Determine the (X, Y) coordinate at the center of the cell enclosing the given text.  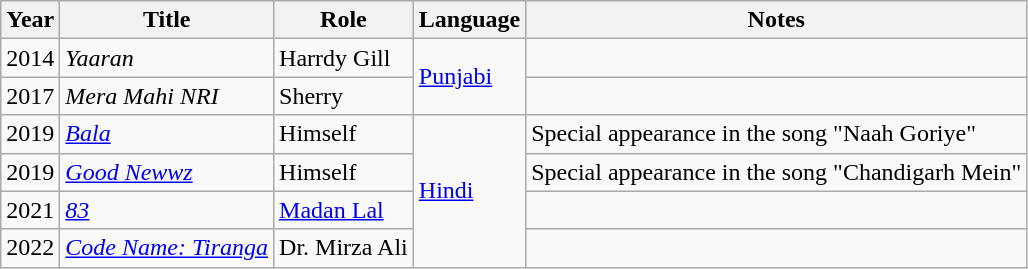
Role (344, 20)
2022 (30, 248)
Year (30, 20)
Mera Mahi NRI (167, 96)
Special appearance in the song "Naah Goriye" (776, 134)
Code Name: Tiranga (167, 248)
Sherry (344, 96)
Language (469, 20)
Title (167, 20)
Hindi (469, 191)
Bala (167, 134)
Yaaran (167, 58)
Punjabi (469, 77)
83 (167, 210)
Good Newwz (167, 172)
Dr. Mirza Ali (344, 248)
Notes (776, 20)
2014 (30, 58)
2017 (30, 96)
Harrdy Gill (344, 58)
Madan Lal (344, 210)
Special appearance in the song "Chandigarh Mein" (776, 172)
2021 (30, 210)
